Provide the (X, Y) coordinate of the cell's center where the given text is located.  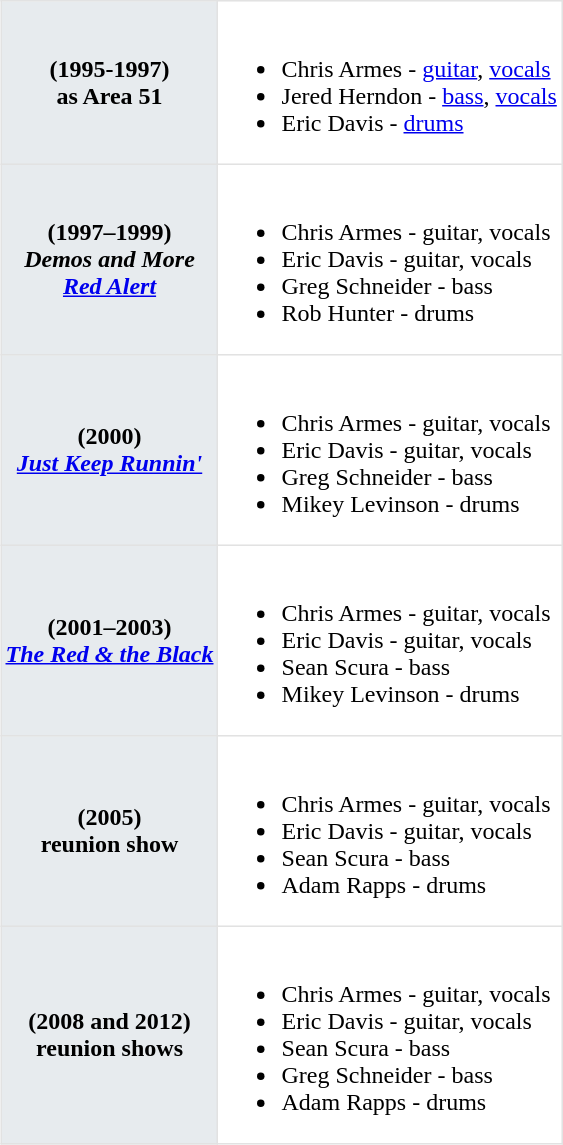
(2005)reunion show (110, 831)
Chris Armes - guitar, vocalsJered Herndon - bass, vocalsEric Davis - drums (390, 83)
Chris Armes - guitar, vocalsEric Davis - guitar, vocalsSean Scura - bassGreg Schneider - bassAdam Rapps - drums (390, 1035)
Chris Armes - guitar, vocalsEric Davis - guitar, vocalsGreg Schneider - bassRob Hunter - drums (390, 259)
Chris Armes - guitar, vocalsEric Davis - guitar, vocalsSean Scura - bassMikey Levinson - drums (390, 640)
(2000)Just Keep Runnin' (110, 450)
(2001–2003)The Red & the Black (110, 640)
(2008 and 2012)reunion shows (110, 1035)
Chris Armes - guitar, vocalsEric Davis - guitar, vocalsGreg Schneider - bassMikey Levinson - drums (390, 450)
(1995-1997)as Area 51 (110, 83)
Chris Armes - guitar, vocalsEric Davis - guitar, vocalsSean Scura - bassAdam Rapps - drums (390, 831)
(1997–1999)Demos and MoreRed Alert (110, 259)
